Pinpoint the cell where the given text exists, returning its (X, Y) midpoint coordinate. 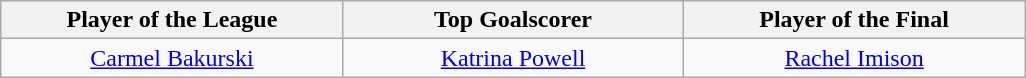
Top Goalscorer (512, 20)
Rachel Imison (854, 58)
Player of the League (172, 20)
Player of the Final (854, 20)
Carmel Bakurski (172, 58)
Katrina Powell (512, 58)
